Provide the [X, Y] coordinate of the cell's center where the given text is located.  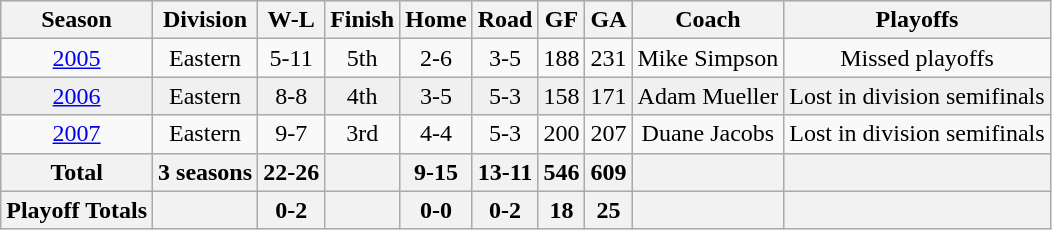
2006 [77, 96]
171 [608, 96]
Playoffs [917, 20]
18 [562, 210]
Division [206, 20]
Road [505, 20]
22-26 [292, 172]
188 [562, 58]
9-15 [436, 172]
8-8 [292, 96]
5th [362, 58]
Duane Jacobs [708, 134]
Playoff Totals [77, 210]
Home [436, 20]
9-7 [292, 134]
609 [608, 172]
Season [77, 20]
GA [608, 20]
4-4 [436, 134]
13-11 [505, 172]
5-11 [292, 58]
Adam Mueller [708, 96]
0-0 [436, 210]
W-L [292, 20]
Coach [708, 20]
3 seasons [206, 172]
25 [608, 210]
2-6 [436, 58]
GF [562, 20]
Mike Simpson [708, 58]
Total [77, 172]
Finish [362, 20]
4th [362, 96]
3rd [362, 134]
Missed playoffs [917, 58]
2007 [77, 134]
158 [562, 96]
231 [608, 58]
546 [562, 172]
200 [562, 134]
207 [608, 134]
2005 [77, 58]
